Output the [x, y] coordinate of the center of the cell containing the given text.  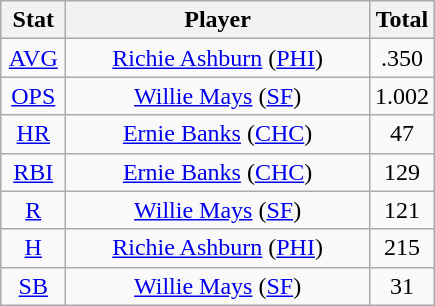
1.002 [402, 96]
47 [402, 134]
AVG [34, 58]
Player [218, 20]
129 [402, 172]
31 [402, 286]
H [34, 248]
SB [34, 286]
.350 [402, 58]
Stat [34, 20]
RBI [34, 172]
Total [402, 20]
HR [34, 134]
OPS [34, 96]
121 [402, 210]
215 [402, 248]
R [34, 210]
